Capture the cell that displays the provided text and extract its [x, y] central coordinate. 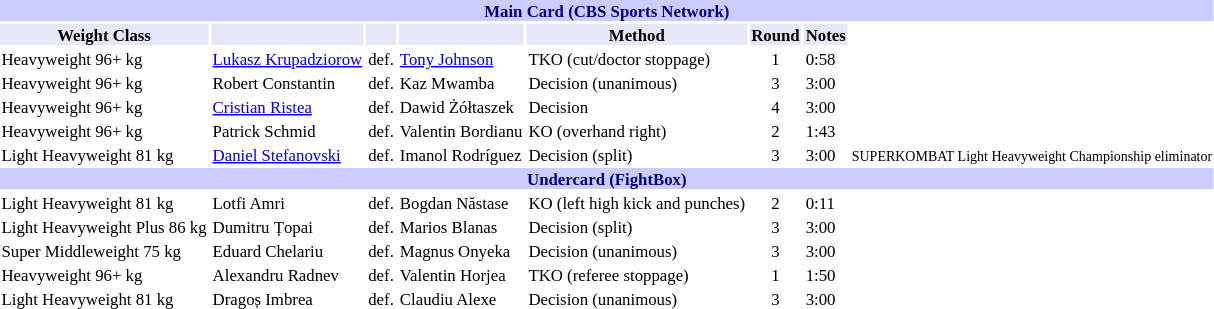
Imanol Rodríguez [461, 154]
Marios Blanas [461, 226]
Lukasz Krupadziorow [288, 58]
Cristian Ristea [288, 106]
Dawid Żółtaszek [461, 106]
Bogdan Năstase [461, 202]
Lotfi Amri [288, 202]
SUPERKOMBAT Light Heavyweight Championship eliminator [1032, 154]
0:58 [826, 58]
Valentin Horjea [461, 274]
Light Heavyweight Plus 86 kg [104, 226]
Dragoș Imbrea [288, 298]
Valentin Bordianu [461, 130]
Magnus Onyeka [461, 250]
TKO (referee stoppage) [637, 274]
Tony Johnson [461, 58]
Main Card (CBS Sports Network) [607, 10]
0:11 [826, 202]
Daniel Stefanovski [288, 154]
Dumitru Țopai [288, 226]
1:43 [826, 130]
KO (overhand right) [637, 130]
Undercard (FightBox) [607, 178]
Robert Constantin [288, 82]
Round [776, 34]
Alexandru Radnev [288, 274]
Claudiu Alexe [461, 298]
Kaz Mwamba [461, 82]
Notes [826, 34]
1:50 [826, 274]
Patrick Schmid [288, 130]
Method [637, 34]
4 [776, 106]
TKO (cut/doctor stoppage) [637, 58]
KO (left high kick and punches) [637, 202]
Super Middleweight 75 kg [104, 250]
Eduard Chelariu [288, 250]
Weight Class [104, 34]
Decision [637, 106]
